Detect which cell encompasses the target text, then output its (x, y) center coordinate. 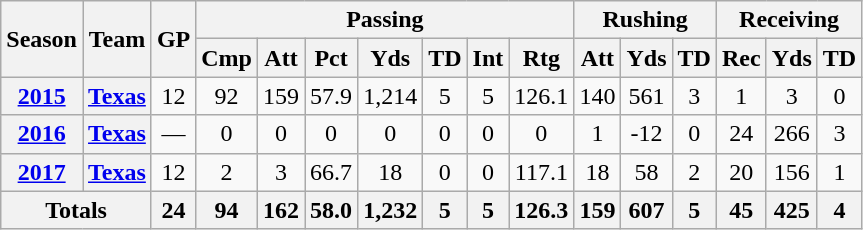
126.1 (542, 96)
92 (227, 96)
607 (646, 210)
2016 (42, 134)
156 (792, 172)
1,232 (390, 210)
45 (741, 210)
2015 (42, 96)
2017 (42, 172)
425 (792, 210)
162 (280, 210)
20 (741, 172)
-12 (646, 134)
4 (839, 210)
Rtg (542, 58)
Team (116, 39)
66.7 (332, 172)
Rushing (646, 20)
58 (646, 172)
Totals (76, 210)
Int (488, 58)
58.0 (332, 210)
94 (227, 210)
140 (598, 96)
266 (792, 134)
1,214 (390, 96)
126.3 (542, 210)
Rec (741, 58)
Passing (385, 20)
561 (646, 96)
— (173, 134)
Cmp (227, 58)
GP (173, 39)
117.1 (542, 172)
Pct (332, 58)
Season (42, 39)
57.9 (332, 96)
Receiving (788, 20)
